Extract the [x, y] coordinate from the center of the cell holding the provided text.  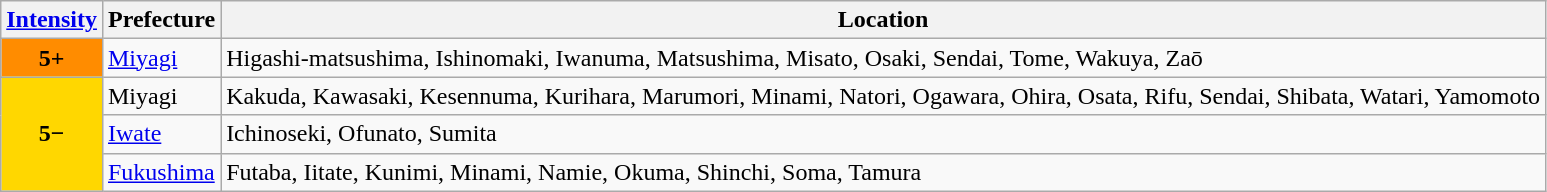
Kakuda, Kawasaki, Kesennuma, Kurihara, Marumori, Minami, Natori, Ogawara, Ohira, Osata, Rifu, Sendai, Shibata, Watari, Yamomoto [884, 96]
Intensity [52, 20]
Fukushima [161, 172]
Higashi-matsushima, Ishinomaki, Iwanuma, Matsushima, Misato, Osaki, Sendai, Tome, Wakuya, Zaō [884, 58]
Location [884, 20]
Ichinoseki, Ofunato, Sumita [884, 134]
Prefecture [161, 20]
5− [52, 134]
5+ [52, 58]
Futaba, Iitate, Kunimi, Minami, Namie, Okuma, Shinchi, Soma, Tamura [884, 172]
Iwate [161, 134]
